From the cell containing the given text, extract its center point as (X, Y) coordinate. 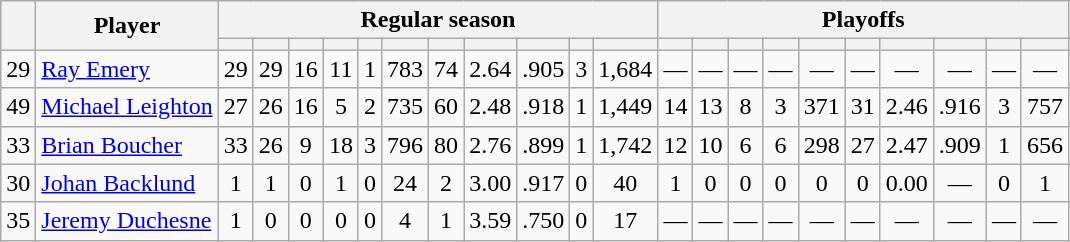
12 (676, 145)
14 (676, 107)
11 (340, 69)
8 (746, 107)
2.46 (906, 107)
49 (18, 107)
Playoffs (864, 20)
13 (710, 107)
298 (822, 145)
656 (1044, 145)
40 (626, 183)
.905 (544, 69)
5 (340, 107)
1,742 (626, 145)
0.00 (906, 183)
74 (446, 69)
60 (446, 107)
757 (1044, 107)
.909 (960, 145)
.750 (544, 221)
4 (404, 221)
35 (18, 221)
.918 (544, 107)
1,449 (626, 107)
1,684 (626, 69)
17 (626, 221)
30 (18, 183)
10 (710, 145)
.917 (544, 183)
735 (404, 107)
31 (862, 107)
2.47 (906, 145)
.916 (960, 107)
Johan Backlund (127, 183)
371 (822, 107)
Michael Leighton (127, 107)
18 (340, 145)
Brian Boucher (127, 145)
Ray Emery (127, 69)
783 (404, 69)
80 (446, 145)
2.64 (490, 69)
Jeremy Duchesne (127, 221)
.899 (544, 145)
24 (404, 183)
2.76 (490, 145)
2.48 (490, 107)
Regular season (438, 20)
Player (127, 26)
3.00 (490, 183)
796 (404, 145)
9 (306, 145)
3.59 (490, 221)
